Scan for the cell matching the given text and deliver its (x, y) coordinate at center. 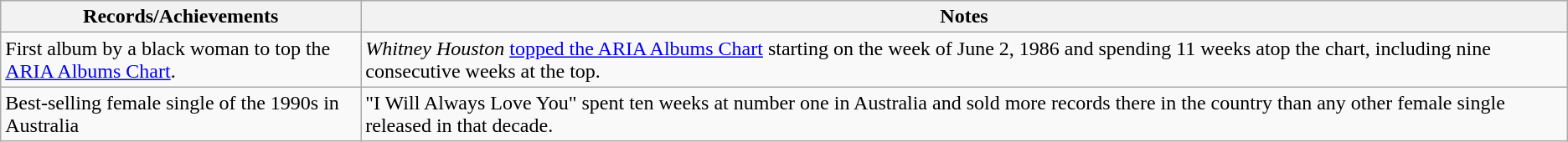
Notes (965, 17)
Best-selling female single of the 1990s in Australia (181, 114)
Records/Achievements (181, 17)
First album by a black woman to top the ARIA Albums Chart. (181, 60)
